Detect which cell encompasses the target text, then output its [x, y] center coordinate. 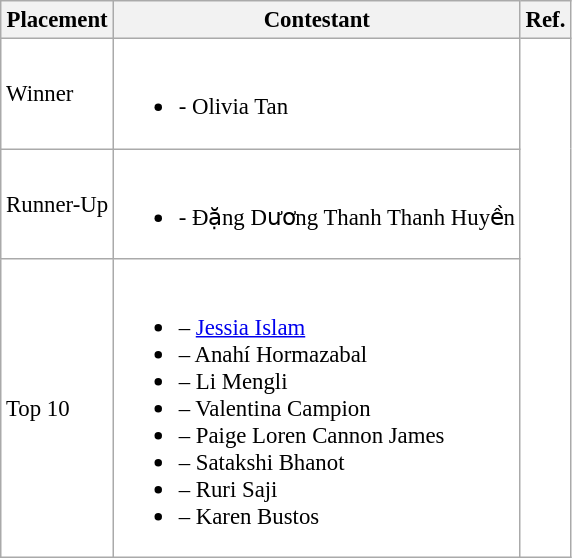
– Jessia Islam – Anahí Hormazabal – Li Mengli – Valentina Campion – Paige Loren Cannon James – Satakshi Bhanot – Ruri Saji – Karen Bustos [316, 408]
Top 10 [58, 408]
Winner [58, 94]
Ref. [545, 20]
Placement [58, 20]
- Olivia Tan [316, 94]
Runner-Up [58, 204]
Contestant [316, 20]
- Đặng Dương Thanh Thanh Huyền [316, 204]
